Identify which cell holds the provided text, then report its [X, Y] central coordinate. 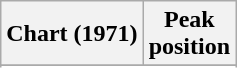
Peakposition [189, 34]
Chart (1971) [72, 34]
